Locate the cell with the specified text and output its [X, Y] center coordinate. 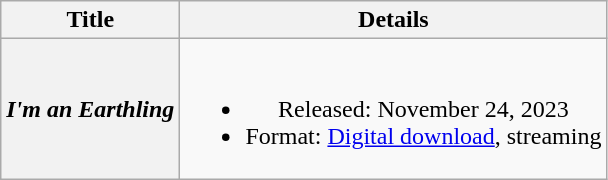
I'm an Earthling [90, 109]
Title [90, 20]
Details [394, 20]
Released: November 24, 2023Format: Digital download, streaming [394, 109]
